Output the (x, y) coordinate of the center of the cell containing the given text.  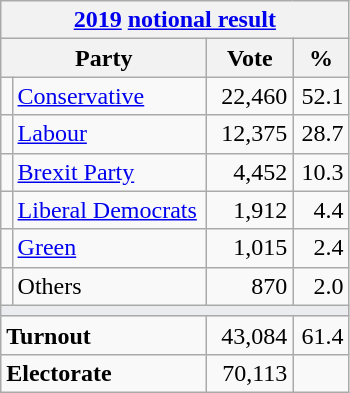
Liberal Democrats (110, 210)
2.4 (321, 248)
2.0 (321, 286)
Electorate (104, 373)
10.3 (321, 172)
12,375 (250, 134)
4,452 (250, 172)
1,015 (250, 248)
% (321, 58)
Conservative (110, 96)
1,912 (250, 210)
Others (110, 286)
Vote (250, 58)
22,460 (250, 96)
2019 notional result (175, 20)
28.7 (321, 134)
Brexit Party (110, 172)
61.4 (321, 335)
Turnout (104, 335)
870 (250, 286)
43,084 (250, 335)
4.4 (321, 210)
Labour (110, 134)
70,113 (250, 373)
Green (110, 248)
52.1 (321, 96)
Party (104, 58)
